Provide the (X, Y) coordinate of the cell's center where the given text is located.  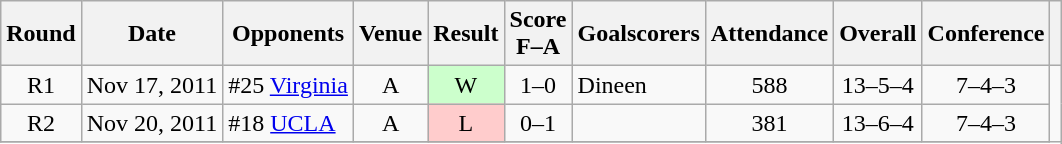
L (466, 123)
Round (41, 34)
R1 (41, 85)
R2 (41, 123)
588 (769, 85)
#25 Virginia (288, 85)
Overall (878, 34)
1–0 (538, 85)
Result (466, 34)
0–1 (538, 123)
Date (152, 34)
Dineen (638, 85)
W (466, 85)
Opponents (288, 34)
Attendance (769, 34)
Nov 17, 2011 (152, 85)
13–6–4 (878, 123)
#18 UCLA (288, 123)
Nov 20, 2011 (152, 123)
Venue (390, 34)
381 (769, 123)
13–5–4 (878, 85)
ScoreF–A (538, 34)
Conference (986, 34)
Goalscorers (638, 34)
